Return the (X, Y) coordinate for the center point of the cell that contains the specified text.  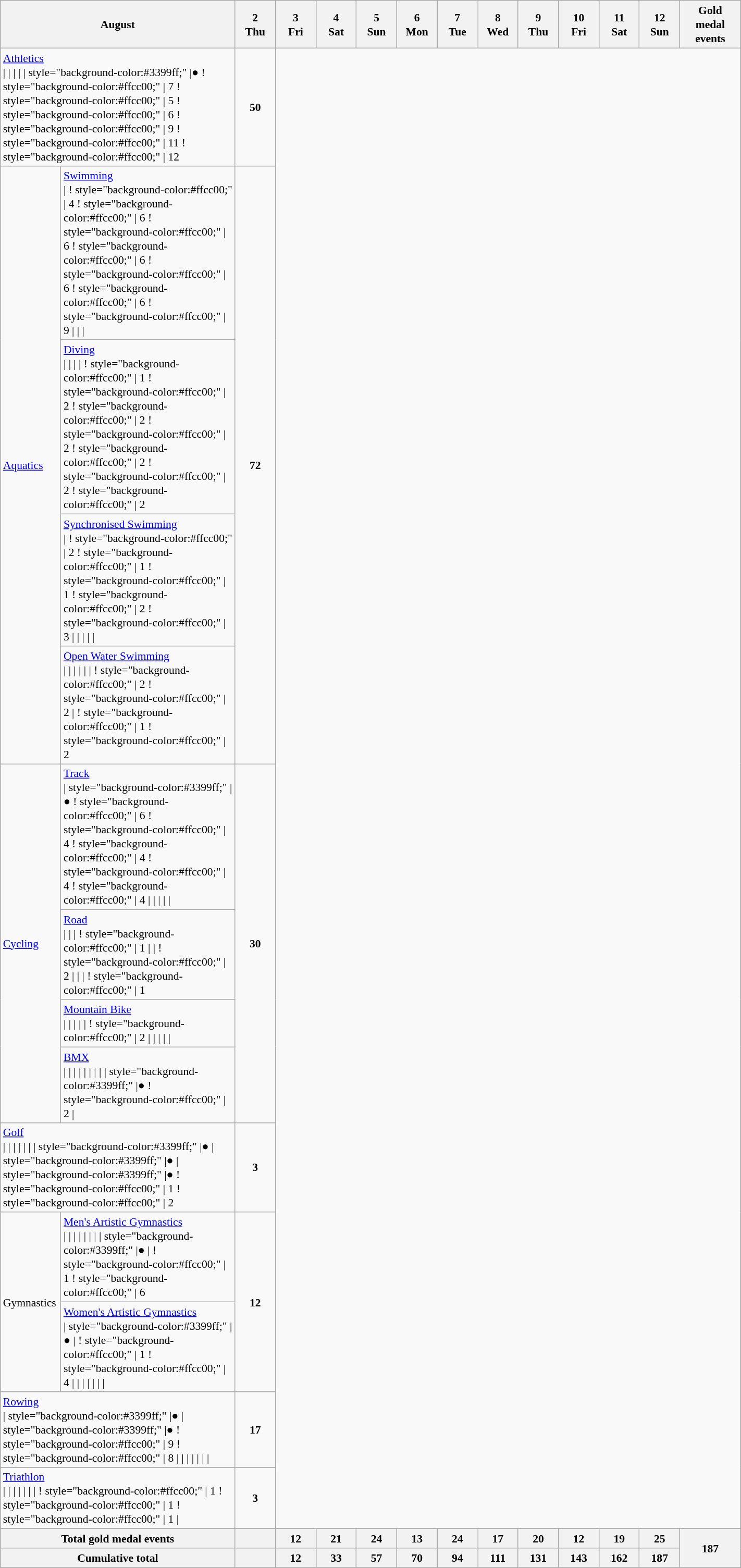
Gold medal events (711, 24)
10Fri (579, 24)
70 (417, 1558)
2Thu (255, 24)
94 (458, 1558)
Gymnastics (31, 1302)
Road| | | ! style="background-color:#ffcc00;" | 1 | | ! style="background-color:#ffcc00;" | 2 | | | ! style="background-color:#ffcc00;" | 1 (148, 955)
50 (255, 107)
Cumulative total (118, 1558)
3Fri (296, 24)
20 (538, 1538)
72 (255, 465)
Total gold medal events (118, 1538)
11Sat (619, 24)
Aquatics (31, 465)
111 (498, 1558)
Cycling (31, 943)
9Thu (538, 24)
August (118, 24)
6Mon (417, 24)
30 (255, 943)
Triathlon| | | | | | | ! style="background-color:#ffcc00;" | 1 ! style="background-color:#ffcc00;" | 1 ! style="background-color:#ffcc00;" | 1 | (118, 1498)
162 (619, 1558)
131 (538, 1558)
12Sun (660, 24)
7Tue (458, 24)
33 (336, 1558)
25 (660, 1538)
13 (417, 1538)
19 (619, 1538)
Mountain Bike| | | | | ! style="background-color:#ffcc00;" | 2 | | | | | (148, 1023)
57 (377, 1558)
4Sat (336, 24)
BMX| | | | | | | | | style="background-color:#3399ff;" |● ! style="background-color:#ffcc00;" | 2 | (148, 1085)
5Sun (377, 24)
143 (579, 1558)
21 (336, 1538)
8Wed (498, 24)
